Output the (X, Y) coordinate of the center of the cell containing the given text.  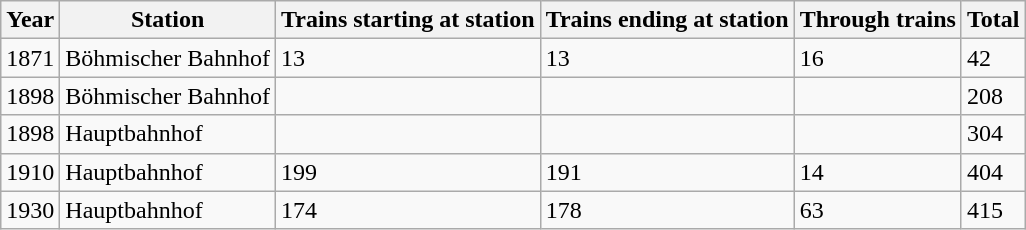
191 (667, 172)
208 (993, 96)
174 (408, 210)
178 (667, 210)
415 (993, 210)
Station (168, 20)
199 (408, 172)
14 (878, 172)
1910 (30, 172)
16 (878, 58)
304 (993, 134)
42 (993, 58)
Trains starting at station (408, 20)
63 (878, 210)
Total (993, 20)
1871 (30, 58)
404 (993, 172)
Year (30, 20)
Trains ending at station (667, 20)
1930 (30, 210)
Through trains (878, 20)
